Identify which cell holds the provided text, then report its [X, Y] central coordinate. 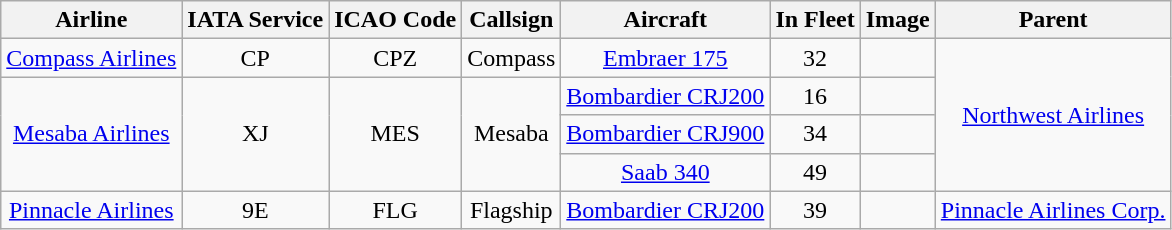
34 [815, 134]
CP [256, 58]
39 [815, 210]
Embraer 175 [666, 58]
FLG [396, 210]
Compass Airlines [92, 58]
IATA Service [256, 20]
CPZ [396, 58]
32 [815, 58]
Airline [92, 20]
In Fleet [815, 20]
16 [815, 96]
Pinnacle Airlines [92, 210]
Northwest Airlines [1053, 115]
Parent [1053, 20]
Callsign [512, 20]
Image [898, 20]
Aircraft [666, 20]
Bombardier CRJ900 [666, 134]
49 [815, 172]
Mesaba [512, 134]
Flagship [512, 210]
9E [256, 210]
Compass [512, 58]
XJ [256, 134]
ICAO Code [396, 20]
Pinnacle Airlines Corp. [1053, 210]
MES [396, 134]
Saab 340 [666, 172]
Mesaba Airlines [92, 134]
